Extract the [X, Y] coordinate from the center of the cell holding the provided text.  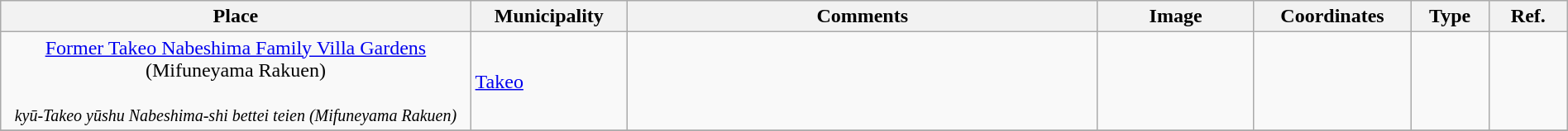
Municipality [549, 16]
Coordinates [1331, 16]
Comments [863, 16]
Image [1176, 16]
Former Takeo Nabeshima Family Villa Gardens (Mifuneyama Rakuen)kyū-Takeo yūshu Nabeshima-shi bettei teien (Mifuneyama Rakuen) [236, 81]
Place [236, 16]
Type [1451, 16]
Takeo [549, 81]
Ref. [1528, 16]
